Locate the cell with the specified text and output its (x, y) center coordinate. 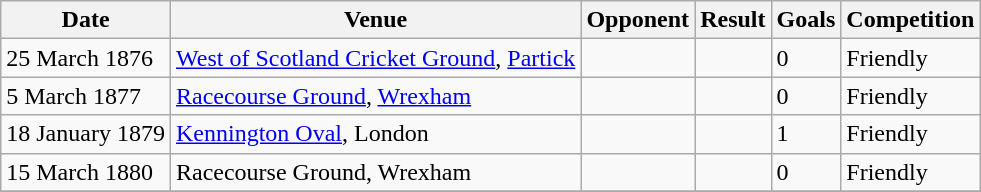
25 March 1876 (86, 58)
West of Scotland Cricket Ground, Partick (375, 58)
Venue (375, 20)
1 (806, 134)
Competition (910, 20)
Result (733, 20)
15 March 1880 (86, 172)
Date (86, 20)
Kennington Oval, London (375, 134)
18 January 1879 (86, 134)
Goals (806, 20)
Opponent (638, 20)
5 March 1877 (86, 96)
